Output the [x, y] coordinate of the center of the cell containing the given text.  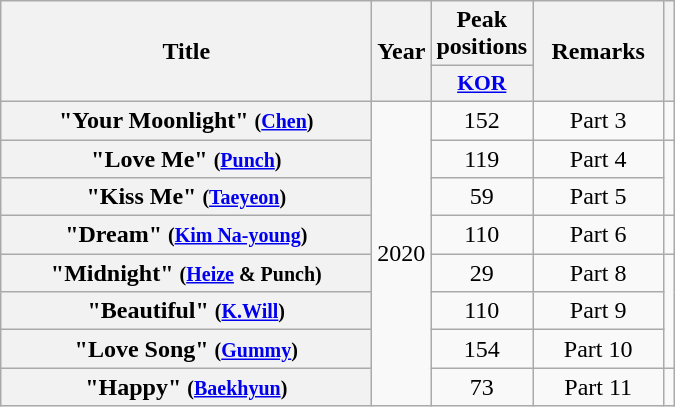
KOR [482, 84]
Part 6 [598, 235]
"Midnight" (Heize & Punch) [186, 273]
119 [482, 159]
"Your Moonlight" (Chen) [186, 120]
2020 [402, 253]
Part 5 [598, 197]
Part 8 [598, 273]
"Dream" (Kim Na-young) [186, 235]
Part 9 [598, 311]
"Love Song" (Gummy) [186, 349]
Remarks [598, 52]
"Beautiful" (K.Will) [186, 311]
"Happy" (Baekhyun) [186, 387]
Year [402, 52]
"Kiss Me" (Taeyeon) [186, 197]
73 [482, 387]
154 [482, 349]
152 [482, 120]
29 [482, 273]
Part 11 [598, 387]
Part 4 [598, 159]
Title [186, 52]
Peakpositions [482, 34]
Part 10 [598, 349]
"Love Me" (Punch) [186, 159]
59 [482, 197]
Part 3 [598, 120]
